Find where the given text appears and provide that cell's center as (x, y) coordinate. 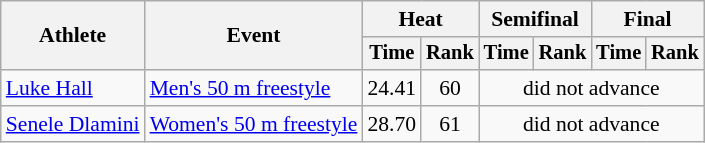
24.41 (392, 88)
Semifinal (535, 19)
61 (450, 124)
Women's 50 m freestyle (254, 124)
60 (450, 88)
Final (647, 19)
28.70 (392, 124)
Heat (420, 19)
Event (254, 36)
Senele Dlamini (73, 124)
Athlete (73, 36)
Men's 50 m freestyle (254, 88)
Luke Hall (73, 88)
